Search for the cell housing the specified text and yield its (x, y) center coordinate. 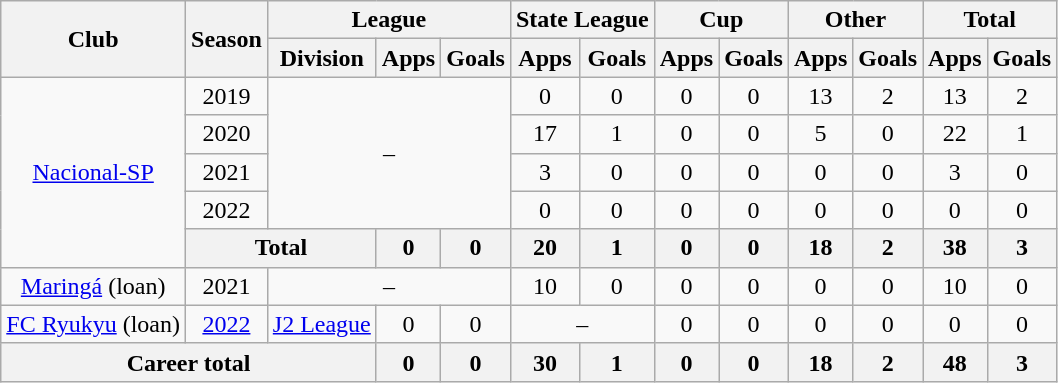
2019 (227, 96)
30 (544, 362)
FC Ryukyu (loan) (94, 324)
Other (855, 20)
48 (955, 362)
Nacional-SP (94, 172)
22 (955, 134)
J2 League (322, 324)
Career total (189, 362)
Cup (721, 20)
2020 (227, 134)
38 (955, 248)
League (388, 20)
Season (227, 39)
Maringá (loan) (94, 286)
Club (94, 39)
State League (582, 20)
5 (820, 134)
Division (322, 58)
20 (544, 248)
17 (544, 134)
